Provide the [X, Y] coordinate of the cell's center where the given text is located.  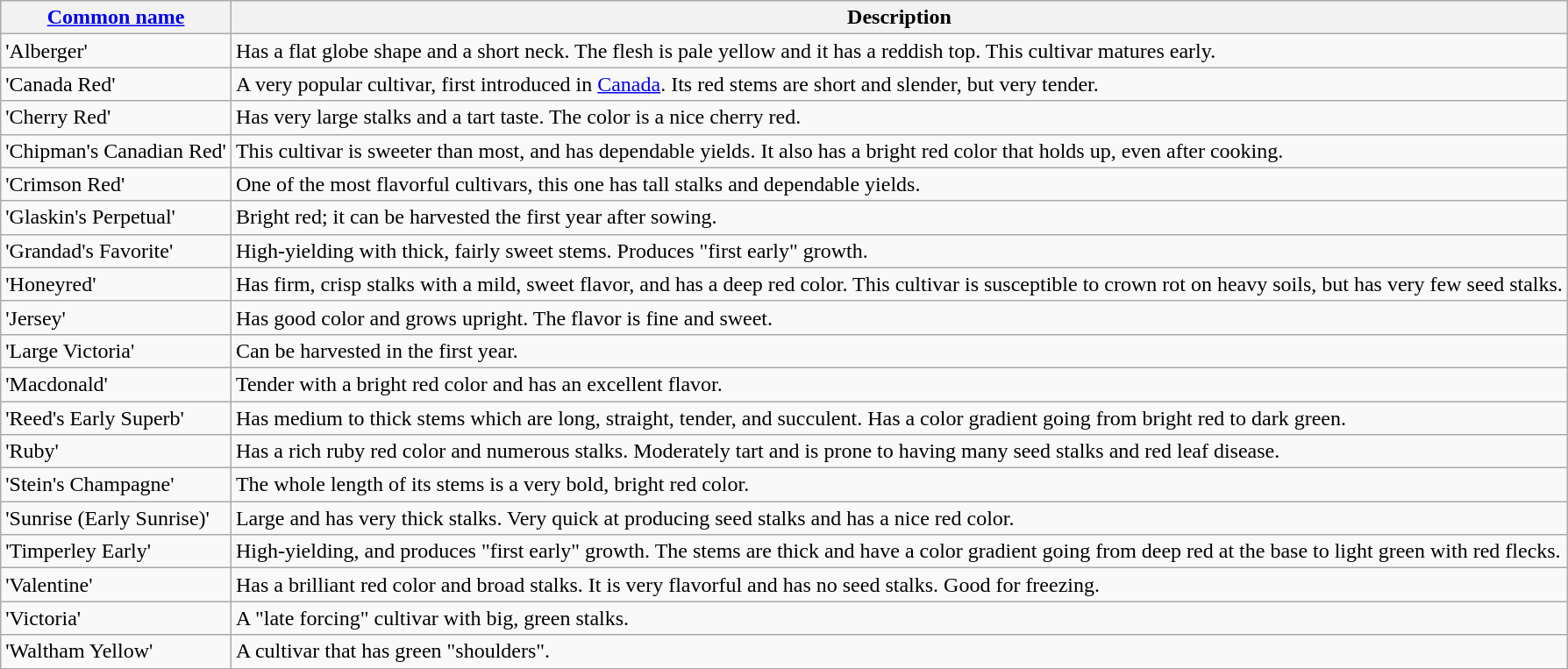
'Jersey' [116, 317]
Has a flat globe shape and a short neck. The flesh is pale yellow and it has a reddish top. This cultivar matures early. [899, 51]
'Glaskin's Perpetual' [116, 217]
The whole length of its stems is a very bold, bright red color. [899, 485]
Large and has very thick stalks. Very quick at producing seed stalks and has a nice red color. [899, 518]
High-yielding with thick, fairly sweet stems. Produces "first early" growth. [899, 251]
'Grandad's Favorite' [116, 251]
'Victoria' [116, 618]
'Large Victoria' [116, 351]
Common name [116, 18]
A "late forcing" cultivar with big, green stalks. [899, 618]
'Reed's Early Superb' [116, 418]
Has medium to thick stems which are long, straight, tender, and succulent. Has a color gradient going from bright red to dark green. [899, 418]
A cultivar that has green "shoulders". [899, 651]
Has a rich ruby red color and numerous stalks. Moderately tart and is prone to having many seed stalks and red leaf disease. [899, 452]
'Honeyred' [116, 284]
Has very large stalks and a tart taste. The color is a nice cherry red. [899, 117]
'Timperley Early' [116, 552]
This cultivar is sweeter than most, and has dependable yields. It also has a bright red color that holds up, even after cooking. [899, 151]
One of the most flavorful cultivars, this one has tall stalks and dependable yields. [899, 184]
'Canada Red' [116, 84]
'Sunrise (Early Sunrise)' [116, 518]
Tender with a bright red color and has an excellent flavor. [899, 384]
A very popular cultivar, first introduced in Canada. Its red stems are short and slender, but very tender. [899, 84]
'Stein's Champagne' [116, 485]
Has a brilliant red color and broad stalks. It is very flavorful and has no seed stalks. Good for freezing. [899, 585]
'Chipman's Canadian Red' [116, 151]
'Waltham Yellow' [116, 651]
'Valentine' [116, 585]
Has good color and grows upright. The flavor is fine and sweet. [899, 317]
'Ruby' [116, 452]
'Macdonald' [116, 384]
Description [899, 18]
'Alberger' [116, 51]
'Cherry Red' [116, 117]
'Crimson Red' [116, 184]
Bright red; it can be harvested the first year after sowing. [899, 217]
Can be harvested in the first year. [899, 351]
